Provide the (x, y) coordinate of the cell's center where the given text is located.  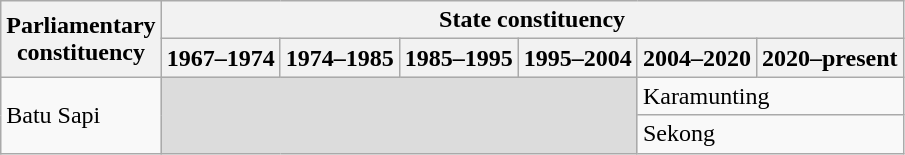
1967–1974 (220, 58)
Batu Sapi (81, 115)
Parliamentaryconstituency (81, 39)
1995–2004 (578, 58)
2020–present (830, 58)
2004–2020 (696, 58)
1985–1995 (458, 58)
State constituency (532, 20)
Sekong (770, 134)
Karamunting (770, 96)
1974–1985 (340, 58)
